Capture the cell that displays the provided text and extract its [X, Y] central coordinate. 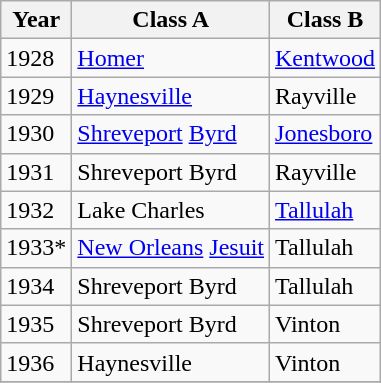
1933* [36, 248]
Lake Charles [171, 210]
Kentwood [326, 58]
Year [36, 20]
Homer [171, 58]
Class A [171, 20]
Jonesboro [326, 134]
1930 [36, 134]
1932 [36, 210]
New Orleans Jesuit [171, 248]
1929 [36, 96]
1935 [36, 324]
Class B [326, 20]
1934 [36, 286]
1931 [36, 172]
1936 [36, 362]
1928 [36, 58]
